Return [X, Y] of the center of cell containing provided text 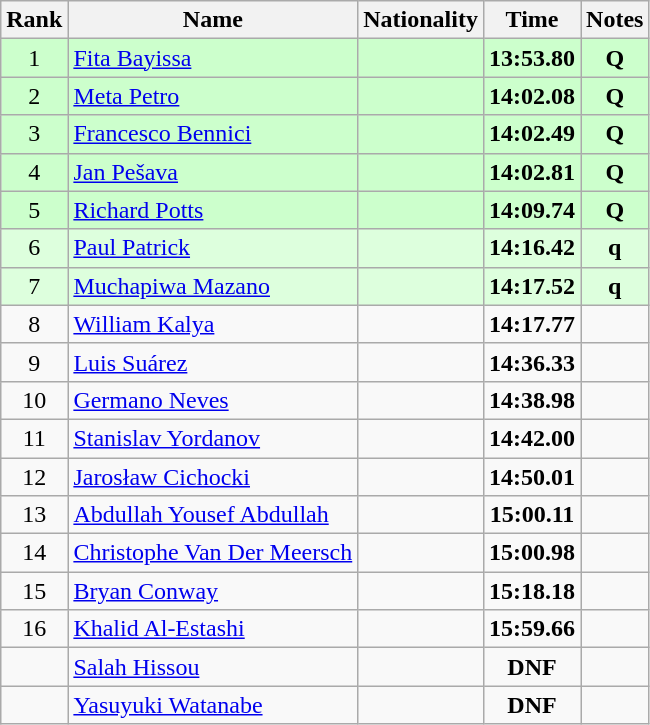
Nationality [421, 20]
Jan Pešava [213, 172]
Salah Hissou [213, 667]
10 [34, 400]
13 [34, 515]
14:17.52 [532, 286]
Bryan Conway [213, 591]
7 [34, 286]
Meta Petro [213, 96]
15:59.66 [532, 629]
8 [34, 324]
5 [34, 210]
Paul Patrick [213, 248]
Christophe Van Der Meersch [213, 553]
14:02.81 [532, 172]
Fita Bayissa [213, 58]
14:38.98 [532, 400]
1 [34, 58]
11 [34, 438]
16 [34, 629]
14:09.74 [532, 210]
6 [34, 248]
Jarosław Cichocki [213, 477]
14:16.42 [532, 248]
14:02.08 [532, 96]
Time [532, 20]
4 [34, 172]
15:00.11 [532, 515]
3 [34, 134]
Abdullah Yousef Abdullah [213, 515]
14:02.49 [532, 134]
9 [34, 362]
Francesco Bennici [213, 134]
15:00.98 [532, 553]
12 [34, 477]
William Kalya [213, 324]
Richard Potts [213, 210]
13:53.80 [532, 58]
14:42.00 [532, 438]
Khalid Al-Estashi [213, 629]
14:17.77 [532, 324]
14:36.33 [532, 362]
Yasuyuki Watanabe [213, 705]
14 [34, 553]
Germano Neves [213, 400]
Muchapiwa Mazano [213, 286]
2 [34, 96]
Stanislav Yordanov [213, 438]
Name [213, 20]
15:18.18 [532, 591]
Rank [34, 20]
15 [34, 591]
Luis Suárez [213, 362]
Notes [615, 20]
14:50.01 [532, 477]
